Pinpoint the cell where the given text exists, returning its (X, Y) midpoint coordinate. 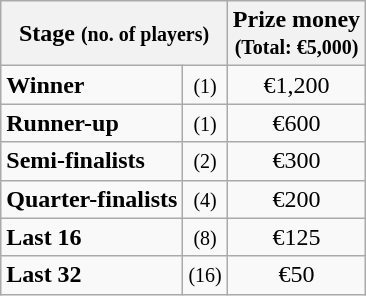
Winner (92, 85)
€1,200 (296, 85)
€300 (296, 161)
Quarter-finalists (92, 199)
Semi-finalists (92, 161)
Runner-up (92, 123)
(16) (205, 275)
€600 (296, 123)
(2) (205, 161)
€125 (296, 237)
€200 (296, 199)
Prize money(Total: €5,000) (296, 34)
Last 32 (92, 275)
Stage (no. of players) (114, 34)
Last 16 (92, 237)
€50 (296, 275)
(8) (205, 237)
(4) (205, 199)
